Output the [X, Y] coordinate of the center of the cell containing the given text.  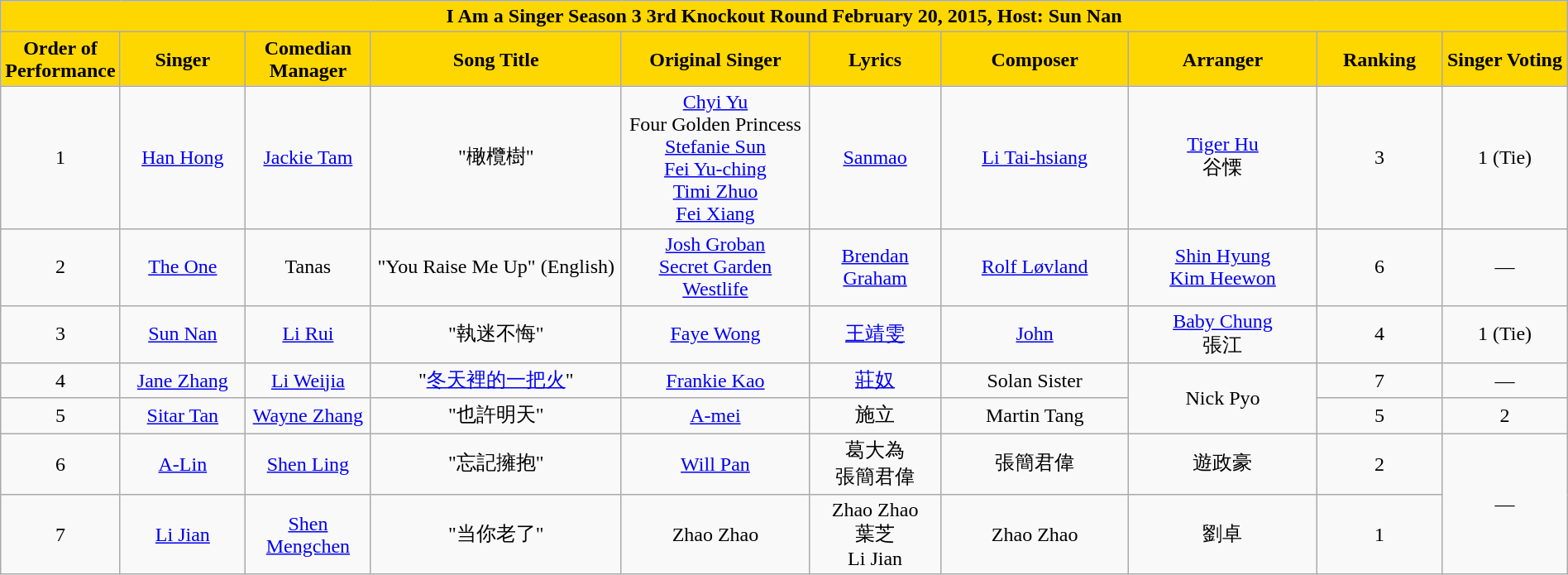
Frankie Kao [715, 381]
葛大為張簡君偉 [875, 464]
John [1035, 334]
Faye Wong [715, 334]
施立 [875, 415]
"You Raise Me Up" (English) [496, 267]
Ranking [1379, 60]
Jane Zhang [183, 381]
Jackie Tam [308, 157]
張簡君偉 [1035, 464]
Wayne Zhang [308, 415]
Li Jian [183, 534]
Will Pan [715, 464]
Rolf Løvland [1035, 267]
Solan Sister [1035, 381]
Tanas [308, 267]
Sun Nan [183, 334]
Josh GrobanSecret GardenWestlife [715, 267]
王靖雯 [875, 334]
Li Tai-hsiang [1035, 157]
Original Singer [715, 60]
Han Hong [183, 157]
Sitar Tan [183, 415]
I Am a Singer Season 3 3rd Knockout Round February 20, 2015, Host: Sun Nan [784, 17]
劉卓 [1222, 534]
"執迷不悔" [496, 334]
Shen Mengchen [308, 534]
"橄欖樹" [496, 157]
Order of Performance [60, 60]
"冬天裡的一把火" [496, 381]
Chyi YuFour Golden PrincessStefanie SunFei Yu-chingTimi ZhuoFei Xiang [715, 157]
Composer [1035, 60]
Nick Pyo [1222, 399]
Baby Chung張江 [1222, 334]
遊政豪 [1222, 464]
A-mei [715, 415]
Comedian Manager [308, 60]
"也許明天" [496, 415]
Martin Tang [1035, 415]
Brendan Graham [875, 267]
Singer [183, 60]
Singer Voting [1505, 60]
Zhao Zhao葉芝Li Jian [875, 534]
Song Title [496, 60]
A-Lin [183, 464]
Arranger [1222, 60]
"忘記擁抱" [496, 464]
Tiger Hu谷慄 [1222, 157]
Lyrics [875, 60]
The One [183, 267]
"当你老了" [496, 534]
Li Weijia [308, 381]
Li Rui [308, 334]
Shen Ling [308, 464]
Sanmao [875, 157]
Shin HyungKim Heewon [1222, 267]
莊奴 [875, 381]
